Determine the (X, Y) coordinate at the center of the cell enclosing the given text.  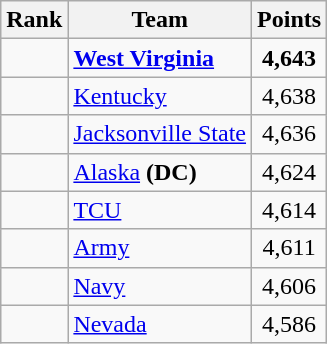
Army (160, 248)
4,614 (290, 210)
Team (160, 20)
West Virginia (160, 58)
Jacksonville State (160, 134)
Points (290, 20)
4,611 (290, 248)
4,624 (290, 172)
4,638 (290, 96)
Alaska (DC) (160, 172)
TCU (160, 210)
4,606 (290, 286)
Nevada (160, 324)
4,643 (290, 58)
Kentucky (160, 96)
4,636 (290, 134)
Navy (160, 286)
4,586 (290, 324)
Rank (34, 20)
